Scan for the cell matching the given text and deliver its [x, y] coordinate at center. 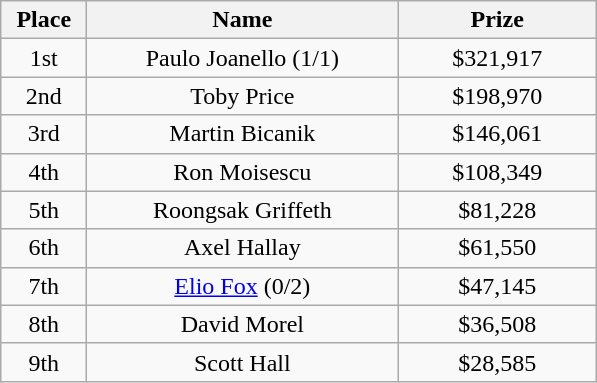
$146,061 [498, 134]
$36,508 [498, 324]
Paulo Joanello (1/1) [242, 58]
$47,145 [498, 286]
2nd [44, 96]
4th [44, 172]
Ron Moisescu [242, 172]
6th [44, 248]
David Morel [242, 324]
Elio Fox (0/2) [242, 286]
$28,585 [498, 362]
$81,228 [498, 210]
1st [44, 58]
$61,550 [498, 248]
5th [44, 210]
$321,917 [498, 58]
Toby Price [242, 96]
9th [44, 362]
Scott Hall [242, 362]
7th [44, 286]
3rd [44, 134]
Axel Hallay [242, 248]
Name [242, 20]
$108,349 [498, 172]
Martin Bicanik [242, 134]
Roongsak Griffeth [242, 210]
$198,970 [498, 96]
8th [44, 324]
Place [44, 20]
Prize [498, 20]
